For the text-containing cell, return its midpoint in (X, Y) coordinate format. 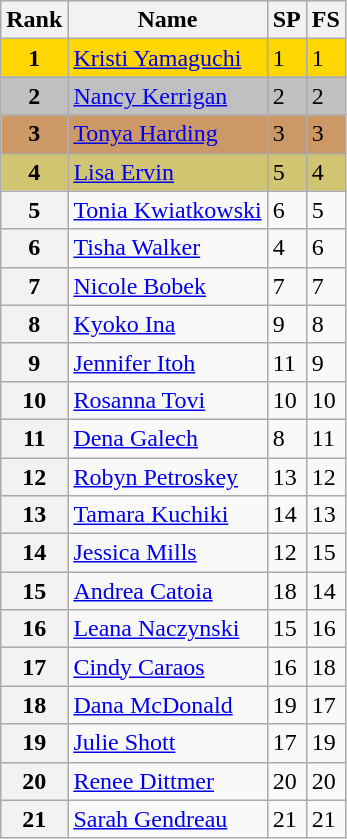
FS (326, 20)
Jennifer Itoh (168, 362)
Rank (34, 20)
Renee Dittmer (168, 781)
Andrea Catoia (168, 591)
Nicole Bobek (168, 286)
Kristi Yamaguchi (168, 58)
Robyn Petroskey (168, 477)
Tamara Kuchiki (168, 515)
Kyoko Ina (168, 324)
Sarah Gendreau (168, 819)
Rosanna Tovi (168, 400)
SP (286, 20)
Lisa Ervin (168, 172)
Name (168, 20)
Tonya Harding (168, 134)
Leana Naczynski (168, 629)
Jessica Mills (168, 553)
Cindy Caraos (168, 667)
Nancy Kerrigan (168, 96)
Dena Galech (168, 438)
Julie Shott (168, 743)
Tisha Walker (168, 248)
Tonia Kwiatkowski (168, 210)
Dana McDonald (168, 705)
